Locate the cell with the specified text and output its (x, y) center coordinate. 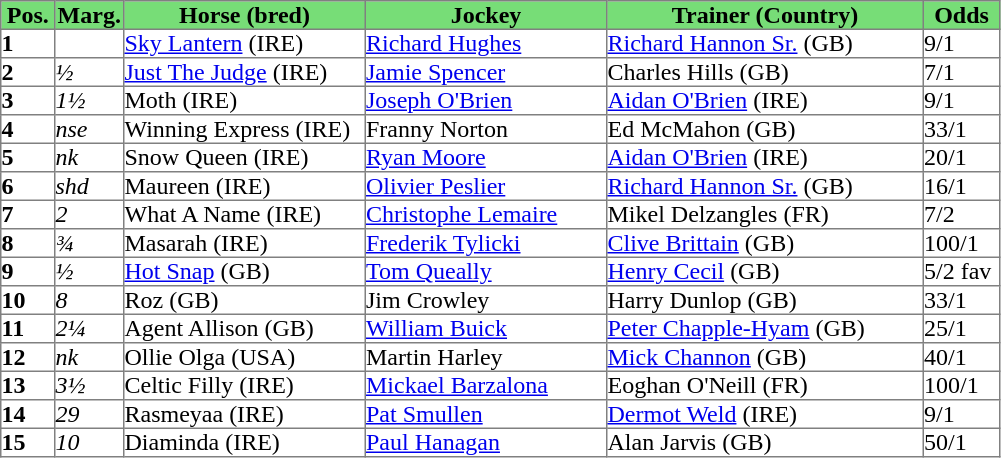
25/1 (961, 328)
Mickael Barzalona (486, 385)
29 (90, 414)
3½ (90, 385)
Martin Harley (486, 357)
40/1 (961, 357)
Olivier Peslier (486, 186)
7 (28, 214)
Roz (GB) (245, 300)
3 (28, 100)
Masarah (IRE) (245, 243)
Agent Allison (GB) (245, 328)
Henry Cecil (GB) (765, 271)
Alan Jarvis (GB) (765, 442)
Snow Queen (IRE) (245, 157)
Winning Express (IRE) (245, 129)
Tom Queally (486, 271)
Mikel Delzangles (FR) (765, 214)
Rasmeyaa (IRE) (245, 414)
12 (28, 357)
Frederik Tylicki (486, 243)
Pos. (28, 15)
Maureen (IRE) (245, 186)
William Buick (486, 328)
Richard Hughes (486, 43)
Just The Judge (IRE) (245, 72)
1½ (90, 100)
Eoghan O'Neill (FR) (765, 385)
20/1 (961, 157)
Ed McMahon (GB) (765, 129)
Christophe Lemaire (486, 214)
7/2 (961, 214)
Diaminda (IRE) (245, 442)
1 (28, 43)
Joseph O'Brien (486, 100)
Mick Channon (GB) (765, 357)
16/1 (961, 186)
7/1 (961, 72)
Marg. (90, 15)
Jim Crowley (486, 300)
Celtic Filly (IRE) (245, 385)
Jamie Spencer (486, 72)
nse (90, 129)
50/1 (961, 442)
Paul Hanagan (486, 442)
15 (28, 442)
Jockey (486, 15)
Odds (961, 15)
Charles Hills (GB) (765, 72)
Moth (IRE) (245, 100)
2¼ (90, 328)
Harry Dunlop (GB) (765, 300)
Dermot Weld (IRE) (765, 414)
6 (28, 186)
Ollie Olga (USA) (245, 357)
11 (28, 328)
5 (28, 157)
What A Name (IRE) (245, 214)
14 (28, 414)
5/2 fav (961, 271)
Ryan Moore (486, 157)
Trainer (Country) (765, 15)
shd (90, 186)
4 (28, 129)
13 (28, 385)
Clive Brittain (GB) (765, 243)
Pat Smullen (486, 414)
Sky Lantern (IRE) (245, 43)
Horse (bred) (245, 15)
¾ (90, 243)
9 (28, 271)
Peter Chapple-Hyam (GB) (765, 328)
Franny Norton (486, 129)
Hot Snap (GB) (245, 271)
